Search for the cell housing the specified text and yield its (X, Y) center coordinate. 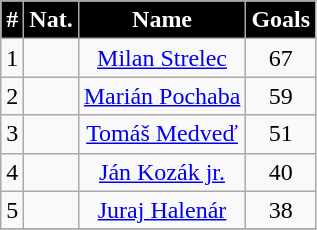
Marián Pochaba (162, 96)
3 (12, 134)
4 (12, 172)
Milan Strelec (162, 58)
# (12, 20)
40 (281, 172)
Goals (281, 20)
2 (12, 96)
Juraj Halenár (162, 210)
Nat. (51, 20)
1 (12, 58)
Ján Kozák jr. (162, 172)
Tomáš Medveď (162, 134)
5 (12, 210)
59 (281, 96)
Name (162, 20)
38 (281, 210)
51 (281, 134)
67 (281, 58)
